Return the [x, y] coordinate for the center point of the cell that contains the specified text.  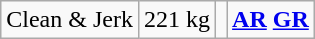
221 kg [176, 20]
AR GR [271, 20]
Clean & Jerk [70, 20]
